From the cell containing the given text, extract its center point as (x, y) coordinate. 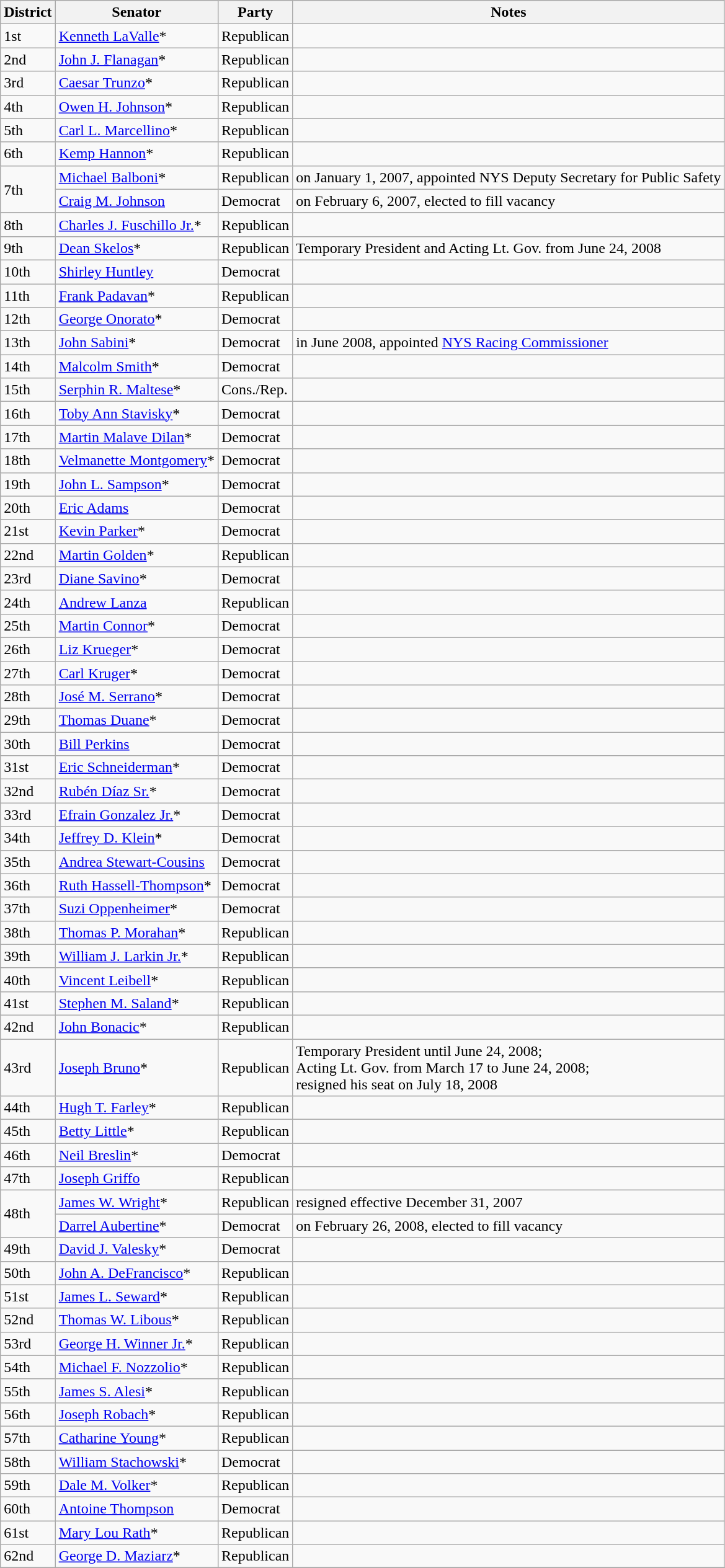
William Stachowski* (136, 1461)
James W. Wright* (136, 1202)
James S. Alesi* (136, 1391)
46th (28, 1155)
29th (28, 720)
resigned effective December 31, 2007 (509, 1202)
32nd (28, 791)
Martin Connor* (136, 626)
Andrea Stewart-Cousins (136, 862)
Darrel Aubertine* (136, 1226)
Jeffrey D. Klein* (136, 838)
18th (28, 461)
4th (28, 107)
3rd (28, 83)
9th (28, 248)
45th (28, 1132)
39th (28, 956)
Owen H. Johnson* (136, 107)
2nd (28, 60)
22nd (28, 555)
Carl L. Marcellino* (136, 130)
14th (28, 366)
George D. Maziarz* (136, 1556)
Temporary President until June 24, 2008; Acting Lt. Gov. from March 17 to June 24, 2008; resigned his seat on July 18, 2008 (509, 1068)
John J. Flanagan* (136, 60)
James L. Seward* (136, 1296)
36th (28, 885)
Eric Schneiderman* (136, 768)
34th (28, 838)
John L. Sampson* (136, 484)
Joseph Bruno* (136, 1068)
Joseph Robach* (136, 1414)
35th (28, 862)
Dean Skelos* (136, 248)
55th (28, 1391)
38th (28, 932)
56th (28, 1414)
16th (28, 414)
David J. Valesky* (136, 1249)
Andrew Lanza (136, 602)
62nd (28, 1556)
30th (28, 744)
Kemp Hannon* (136, 154)
43rd (28, 1068)
Craig M. Johnson (136, 201)
17th (28, 437)
Stephen M. Saland* (136, 1003)
Martin Malave Dilan* (136, 437)
25th (28, 626)
Thomas W. Libous* (136, 1320)
Ruth Hassell-Thompson* (136, 885)
Charles J. Fuschillo Jr.* (136, 224)
in June 2008, appointed NYS Racing Commissioner (509, 343)
31st (28, 768)
6th (28, 154)
Catharine Young* (136, 1438)
7th (28, 189)
26th (28, 649)
47th (28, 1179)
15th (28, 390)
George H. Winner Jr.* (136, 1344)
Kevin Parker* (136, 531)
Carl Kruger* (136, 673)
on February 26, 2008, elected to fill vacancy (509, 1226)
13th (28, 343)
44th (28, 1108)
Temporary President and Acting Lt. Gov. from June 24, 2008 (509, 248)
53rd (28, 1344)
42nd (28, 1027)
40th (28, 980)
20th (28, 508)
Party (255, 12)
24th (28, 602)
Martin Golden* (136, 555)
Frank Padavan* (136, 296)
5th (28, 130)
49th (28, 1249)
10th (28, 272)
Rubén Díaz Sr.* (136, 791)
61st (28, 1533)
37th (28, 909)
60th (28, 1509)
28th (28, 697)
Kenneth LaValle* (136, 36)
George Onorato* (136, 319)
Neil Breslin* (136, 1155)
Vincent Leibell* (136, 980)
58th (28, 1461)
Michael F. Nozzolio* (136, 1367)
Betty Little* (136, 1132)
Efrain Gonzalez Jr.* (136, 815)
59th (28, 1486)
Thomas P. Morahan* (136, 932)
John Bonacic* (136, 1027)
Cons./Rep. (255, 390)
John A. DeFrancisco* (136, 1273)
Thomas Duane* (136, 720)
Bill Perkins (136, 744)
57th (28, 1438)
33rd (28, 815)
21st (28, 531)
Suzi Oppenheimer* (136, 909)
Velmanette Montgomery* (136, 461)
Toby Ann Stavisky* (136, 414)
Serphin R. Maltese* (136, 390)
Eric Adams (136, 508)
Malcolm Smith* (136, 366)
51st (28, 1296)
48th (28, 1214)
Senator (136, 12)
William J. Larkin Jr.* (136, 956)
Dale M. Volker* (136, 1486)
12th (28, 319)
1st (28, 36)
8th (28, 224)
on February 6, 2007, elected to fill vacancy (509, 201)
23rd (28, 578)
Notes (509, 12)
Diane Savino* (136, 578)
19th (28, 484)
Hugh T. Farley* (136, 1108)
11th (28, 296)
52nd (28, 1320)
Caesar Trunzo* (136, 83)
Michael Balboni* (136, 177)
John Sabini* (136, 343)
41st (28, 1003)
Liz Krueger* (136, 649)
Joseph Griffo (136, 1179)
50th (28, 1273)
District (28, 12)
José M. Serrano* (136, 697)
Antoine Thompson (136, 1509)
Shirley Huntley (136, 272)
27th (28, 673)
on January 1, 2007, appointed NYS Deputy Secretary for Public Safety (509, 177)
Mary Lou Rath* (136, 1533)
54th (28, 1367)
